From the cell containing the given text, extract its center point as (x, y) coordinate. 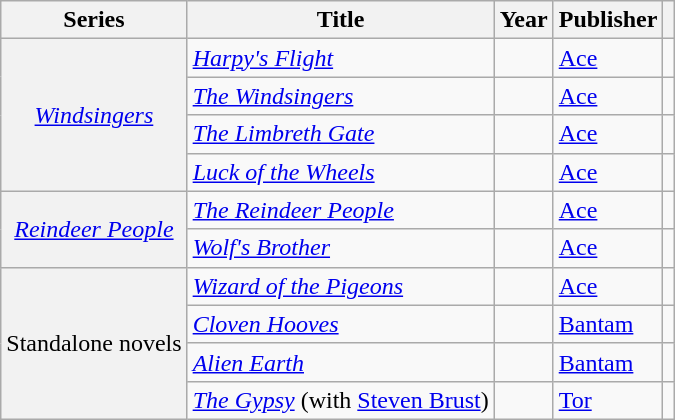
Alien Earth (340, 362)
The Gypsy (with Steven Brust) (340, 400)
The Reindeer People (340, 210)
Wolf's Brother (340, 248)
Cloven Hooves (340, 324)
The Windsingers (340, 96)
Standalone novels (94, 343)
Tor (608, 400)
Wizard of the Pigeons (340, 286)
Publisher (608, 20)
Reindeer People (94, 229)
Title (340, 20)
Harpy's Flight (340, 58)
Year (524, 20)
Windsingers (94, 115)
Series (94, 20)
Luck of the Wheels (340, 172)
The Limbreth Gate (340, 134)
